Extract the (X, Y) coordinate from the center of the cell holding the provided text.  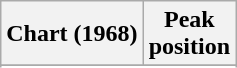
Chart (1968) (72, 34)
Peak position (189, 34)
